Find where the given text appears and provide that cell's center as (x, y) coordinate. 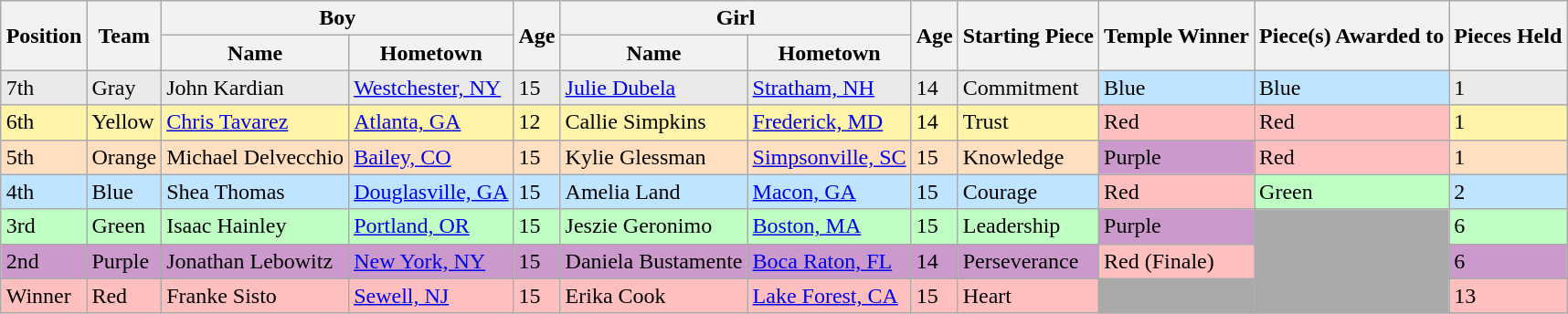
Douglasville, GA (431, 192)
12 (537, 122)
2nd (44, 261)
7th (44, 88)
Daniela Bustamente (654, 261)
3rd (44, 226)
Leadership (1028, 226)
Isaac Hainley (256, 226)
Girl (736, 18)
Starting Piece (1028, 36)
Amelia Land (654, 192)
6th (44, 122)
Lake Forest, CA (830, 296)
Gray (124, 88)
Michael Delvecchio (256, 157)
Position (44, 36)
Callie Simpkins (654, 122)
5th (44, 157)
Heart (1028, 296)
Temple Winner (1177, 36)
2 (1508, 192)
Boy (338, 18)
Red (Finale) (1177, 261)
Perseverance (1028, 261)
Yellow (124, 122)
Erika Cook (654, 296)
Jeszie Geronimo (654, 226)
Pieces Held (1508, 36)
Frederick, MD (830, 122)
Boston, MA (830, 226)
Julie Dubela (654, 88)
Winner (44, 296)
John Kardian (256, 88)
Commitment (1028, 88)
Knowledge (1028, 157)
Atlanta, GA (431, 122)
Stratham, NH (830, 88)
Shea Thomas (256, 192)
Franke Sisto (256, 296)
Orange (124, 157)
Sewell, NJ (431, 296)
Kylie Glessman (654, 157)
Team (124, 36)
4th (44, 192)
Piece(s) Awarded to (1352, 36)
Bailey, CO (431, 157)
New York, NY (431, 261)
Boca Raton, FL (830, 261)
13 (1508, 296)
Courage (1028, 192)
Simpsonville, SC (830, 157)
Westchester, NY (431, 88)
Trust (1028, 122)
Jonathan Lebowitz (256, 261)
Portland, OR (431, 226)
Macon, GA (830, 192)
Chris Tavarez (256, 122)
